Find where the given text appears and provide that cell's center as [x, y] coordinate. 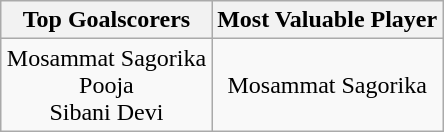
Most Valuable Player [328, 20]
Mosammat Sagorika [328, 85]
Top Goalscorers [106, 20]
Mosammat Sagorika Pooja Sibani Devi [106, 85]
